Return the [x, y] coordinate for the center point of the cell that contains the specified text.  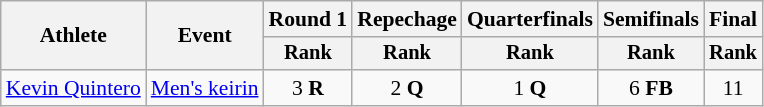
Round 1 [308, 19]
Kevin Quintero [74, 88]
3 R [308, 88]
Men's keirin [205, 88]
Event [205, 36]
Semifinals [651, 19]
Quarterfinals [530, 19]
1 Q [530, 88]
11 [733, 88]
2 Q [407, 88]
Final [733, 19]
Athlete [74, 36]
Repechage [407, 19]
6 FB [651, 88]
